Provide the [X, Y] coordinate of the cell's center where the given text is located.  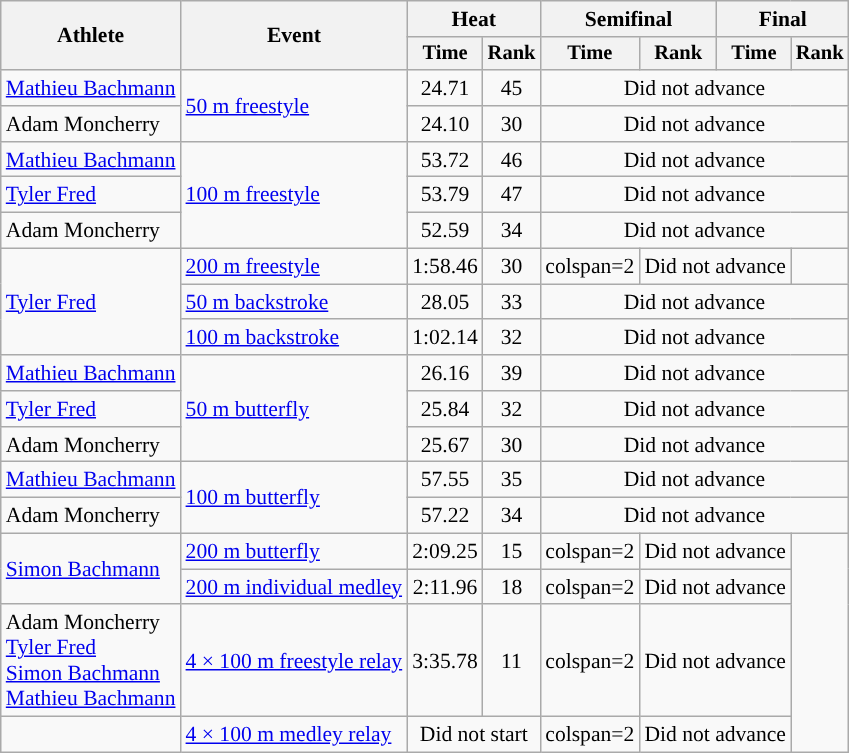
50 m backstroke [294, 302]
Did not start [474, 735]
4 × 100 m medley relay [294, 735]
50 m freestyle [294, 106]
24.71 [444, 88]
46 [512, 160]
53.79 [444, 195]
57.22 [444, 516]
39 [512, 373]
Athlete [91, 36]
Simon Bachmann [91, 570]
18 [512, 587]
15 [512, 552]
50 m butterfly [294, 408]
26.16 [444, 373]
3:35.78 [444, 661]
Final [783, 19]
45 [512, 88]
100 m backstroke [294, 338]
Event [294, 36]
100 m freestyle [294, 196]
35 [512, 480]
Heat [474, 19]
24.10 [444, 124]
4 × 100 m freestyle relay [294, 661]
33 [512, 302]
200 m butterfly [294, 552]
25.84 [444, 409]
Semifinal [628, 19]
1:58.46 [444, 267]
100 m butterfly [294, 498]
1:02.14 [444, 338]
11 [512, 661]
53.72 [444, 160]
200 m freestyle [294, 267]
47 [512, 195]
25.67 [444, 445]
200 m individual medley [294, 587]
57.55 [444, 480]
Adam MoncherryTyler FredSimon BachmannMathieu Bachmann [91, 661]
28.05 [444, 302]
2:11.96 [444, 587]
52.59 [444, 231]
2:09.25 [444, 552]
